Capture the cell that displays the provided text and extract its (X, Y) central coordinate. 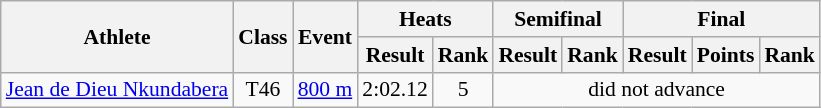
Class (262, 36)
Final (722, 19)
Points (726, 55)
Heats (425, 19)
5 (464, 90)
Semifinal (558, 19)
800 m (326, 90)
T46 (262, 90)
Athlete (117, 36)
Event (326, 36)
2:02.12 (394, 90)
did not advance (656, 90)
Jean de Dieu Nkundabera (117, 90)
